Capture the cell that displays the provided text and extract its [x, y] central coordinate. 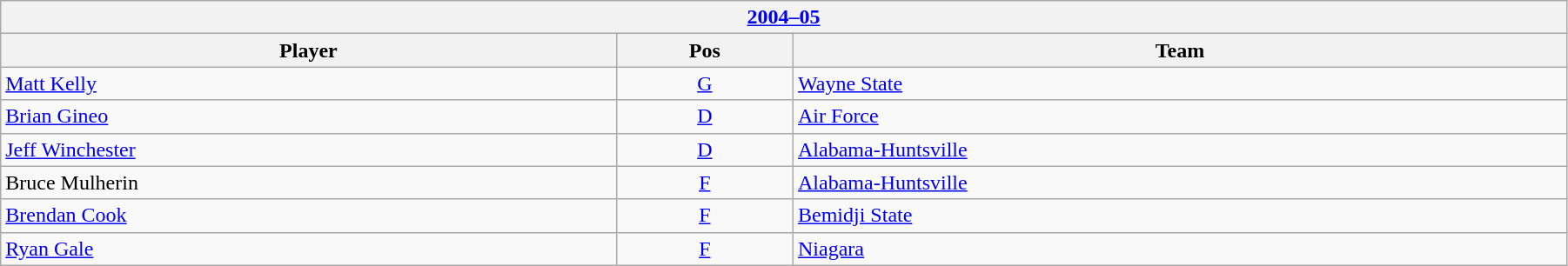
Brian Gineo [308, 116]
Jeff Winchester [308, 150]
Bemidji State [1180, 216]
Air Force [1180, 116]
Brendan Cook [308, 216]
Wayne State [1180, 83]
Bruce Mulherin [308, 183]
Team [1180, 50]
Ryan Gale [308, 249]
2004–05 [784, 17]
Niagara [1180, 249]
Matt Kelly [308, 83]
Player [308, 50]
G [705, 83]
Pos [705, 50]
